Scan for the cell matching the given text and deliver its (X, Y) coordinate at center. 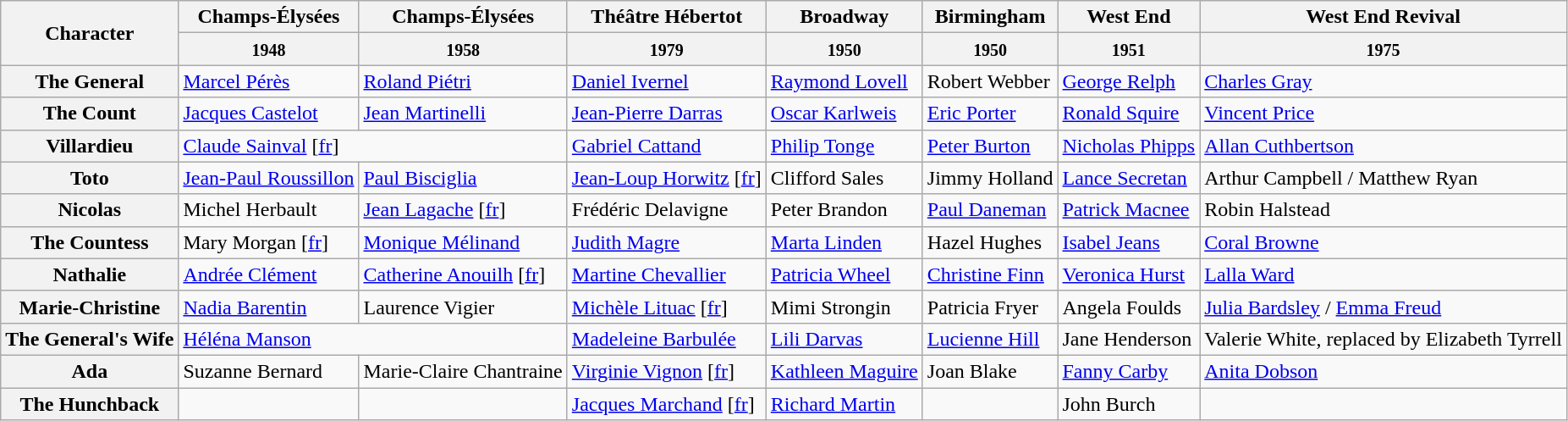
Nadia Barentin (269, 307)
Laurence Vigier (463, 307)
1951 (1129, 49)
Jane Henderson (1129, 339)
Nicolas (90, 210)
Character (90, 33)
Gabriel Cattand (667, 146)
The Countess (90, 242)
Richard Martin (845, 404)
Veronica Hurst (1129, 274)
The Hunchback (90, 404)
Jacques Castelot (269, 114)
Virginie Vignon [fr] (667, 371)
Villardieu (90, 146)
Lucienne Hill (990, 339)
Angela Foulds (1129, 307)
Patricia Fryer (990, 307)
Isabel Jeans (1129, 242)
John Burch (1129, 404)
1975 (1384, 49)
Mary Morgan [fr] (269, 242)
Anita Dobson (1384, 371)
Jean-Paul Roussillon (269, 178)
Clifford Sales (845, 178)
Fanny Carby (1129, 371)
Jimmy Holland (990, 178)
Valerie White, replaced by Elizabeth Tyrrell (1384, 339)
Andrée Clément (269, 274)
Raymond Lovell (845, 81)
Ada (90, 371)
Allan Cuthbertson (1384, 146)
Nathalie (90, 274)
Oscar Karlweis (845, 114)
Héléna Manson (372, 339)
Judith Magre (667, 242)
1979 (667, 49)
Arthur Campbell / Matthew Ryan (1384, 178)
Lili Darvas (845, 339)
Théâtre Hébertot (667, 17)
Christine Finn (990, 274)
Philip Tonge (845, 146)
Ronald Squire (1129, 114)
Birmingham (990, 17)
Kathleen Maguire (845, 371)
Michèle Lituac [fr] (667, 307)
Charles Gray (1384, 81)
Hazel Hughes (990, 242)
Jean Lagache [fr] (463, 210)
Madeleine Barbulée (667, 339)
Patricia Wheel (845, 274)
Paul Bisciglia (463, 178)
Toto (90, 178)
Mimi Strongin (845, 307)
Jean Martinelli (463, 114)
Suzanne Bernard (269, 371)
Martine Chevallier (667, 274)
Coral Browne (1384, 242)
Eric Porter (990, 114)
Jacques Marchand [fr] (667, 404)
Frédéric Delavigne (667, 210)
George Relph (1129, 81)
Peter Brandon (845, 210)
Monique Mélinand (463, 242)
The General (90, 81)
Broadway (845, 17)
Lalla Ward (1384, 274)
West End Revival (1384, 17)
The General's Wife (90, 339)
Robin Halstead (1384, 210)
Peter Burton (990, 146)
1958 (463, 49)
1948 (269, 49)
Jean-Pierre Darras (667, 114)
Michel Herbault (269, 210)
Vincent Price (1384, 114)
Marcel Pérès (269, 81)
Claude Sainval [fr] (372, 146)
Roland Piétri (463, 81)
Joan Blake (990, 371)
The Count (90, 114)
Daniel Ivernel (667, 81)
Julia Bardsley / Emma Freud (1384, 307)
Robert Webber (990, 81)
Catherine Anouilh [fr] (463, 274)
Marie-Claire Chantraine (463, 371)
Lance Secretan (1129, 178)
Patrick Macnee (1129, 210)
Marta Linden (845, 242)
Jean-Loup Horwitz [fr] (667, 178)
Paul Daneman (990, 210)
West End (1129, 17)
Marie-Christine (90, 307)
Nicholas Phipps (1129, 146)
